For the text-containing cell, return its midpoint in [x, y] coordinate format. 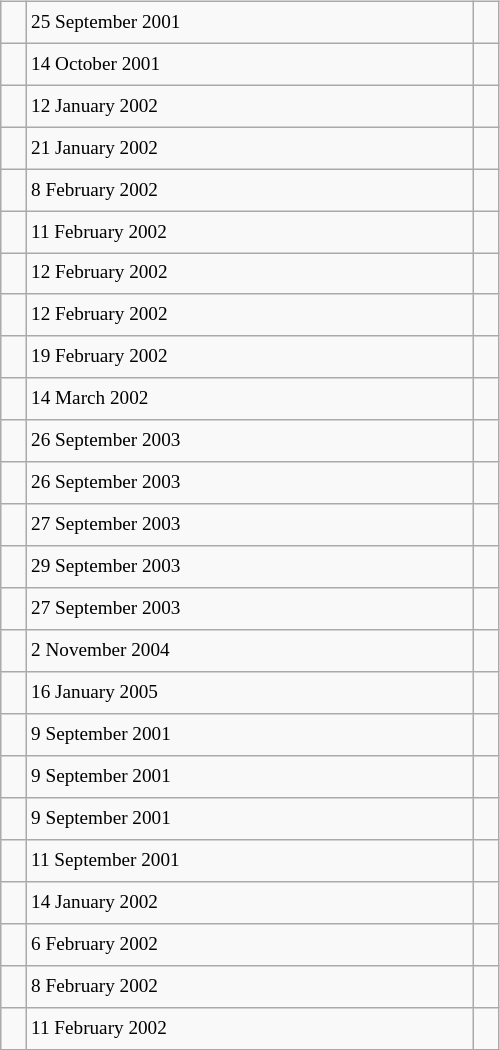
25 September 2001 [249, 22]
2 November 2004 [249, 651]
16 January 2005 [249, 693]
12 January 2002 [249, 106]
6 February 2002 [249, 944]
14 January 2002 [249, 902]
14 October 2001 [249, 64]
14 March 2002 [249, 399]
19 February 2002 [249, 357]
21 January 2002 [249, 148]
11 September 2001 [249, 861]
29 September 2003 [249, 567]
